Search for the cell housing the specified text and yield its [x, y] center coordinate. 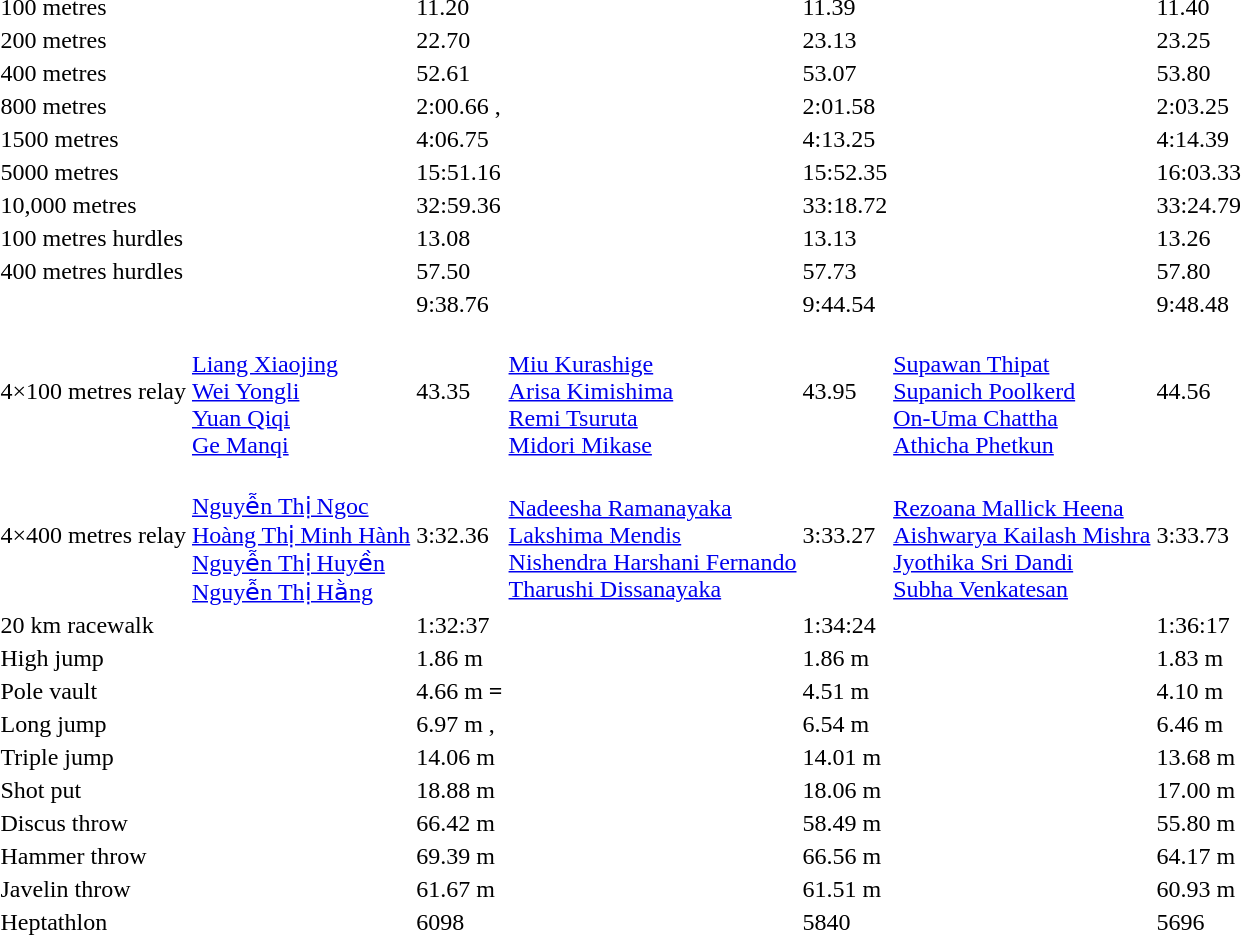
57.50 [460, 271]
15:52.35 [845, 172]
14.01 m [845, 757]
3:32.36 [460, 535]
Miu KurashigeArisa KimishimaRemi TsurutaMidori Mikase [652, 391]
33:18.72 [845, 205]
61.67 m [460, 889]
3:33.27 [845, 535]
66.56 m [845, 856]
6.54 m [845, 724]
61.51 m [845, 889]
13.13 [845, 238]
2:01.58 [845, 106]
13.08 [460, 238]
15:51.16 [460, 172]
66.42 m [460, 823]
58.49 m [845, 823]
6.97 m , [460, 724]
Rezoana Mallick HeenaAishwarya Kailash MishraJyothika Sri DandiSubha Venkatesan [1022, 535]
4.66 m = [460, 691]
43.35 [460, 391]
Supawan ThipatSupanich PoolkerdOn-Uma ChatthaAthicha Phetkun [1022, 391]
9:44.54 [845, 304]
2:00.66 , [460, 106]
4.51 m [845, 691]
14.06 m [460, 757]
43.95 [845, 391]
1:32:37 [460, 625]
23.13 [845, 40]
52.61 [460, 73]
53.07 [845, 73]
18.88 m [460, 790]
Nadeesha RamanayakaLakshima MendisNishendra Harshani FernandoTharushi Dissanayaka [652, 535]
69.39 m [460, 856]
9:38.76 [460, 304]
1:34:24 [845, 625]
4:13.25 [845, 139]
Liang XiaojingWei YongliYuan QiqiGe Manqi [300, 391]
18.06 m [845, 790]
57.73 [845, 271]
4:06.75 [460, 139]
32:59.36 [460, 205]
Nguyễn Thị NgocHoàng Thị Minh HànhNguyễn Thị HuyềnNguyễn Thị Hằng [300, 535]
22.70 [460, 40]
